Determine the (X, Y) coordinate at the center of the cell enclosing the given text.  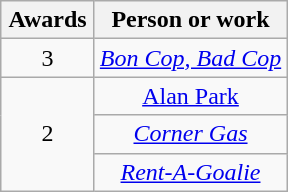
3 (48, 58)
Bon Cop, Bad Cop (190, 58)
Alan Park (190, 96)
Person or work (190, 20)
Rent-A-Goalie (190, 172)
Corner Gas (190, 134)
2 (48, 134)
Awards (48, 20)
